Capture the cell that displays the provided text and extract its (x, y) central coordinate. 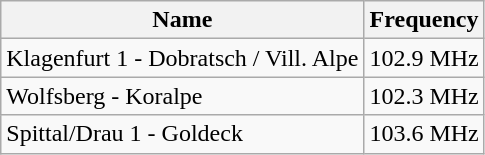
102.3 MHz (424, 96)
Name (182, 20)
Frequency (424, 20)
102.9 MHz (424, 58)
Klagenfurt 1 - Dobratsch / Vill. Alpe (182, 58)
Wolfsberg - Koralpe (182, 96)
Spittal/Drau 1 - Goldeck (182, 134)
103.6 MHz (424, 134)
